Scan for the cell matching the given text and deliver its (x, y) coordinate at center. 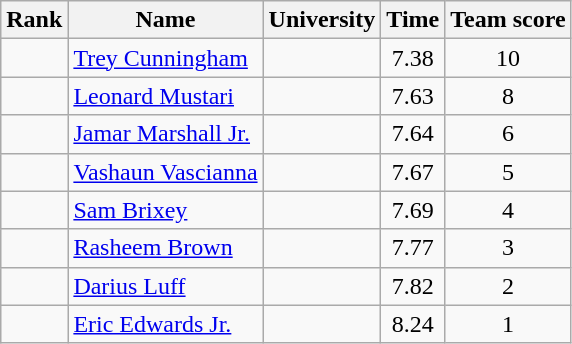
Darius Luff (166, 286)
1 (508, 324)
7.69 (413, 210)
Rasheem Brown (166, 248)
8.24 (413, 324)
7.82 (413, 286)
Leonard Mustari (166, 96)
Team score (508, 20)
6 (508, 134)
2 (508, 286)
7.64 (413, 134)
10 (508, 58)
Name (166, 20)
7.67 (413, 172)
Eric Edwards Jr. (166, 324)
5 (508, 172)
3 (508, 248)
7.63 (413, 96)
4 (508, 210)
Jamar Marshall Jr. (166, 134)
7.77 (413, 248)
Rank (34, 20)
8 (508, 96)
Vashaun Vascianna (166, 172)
Sam Brixey (166, 210)
Trey Cunningham (166, 58)
7.38 (413, 58)
University (322, 20)
Time (413, 20)
